Detect which cell encompasses the target text, then output its (x, y) center coordinate. 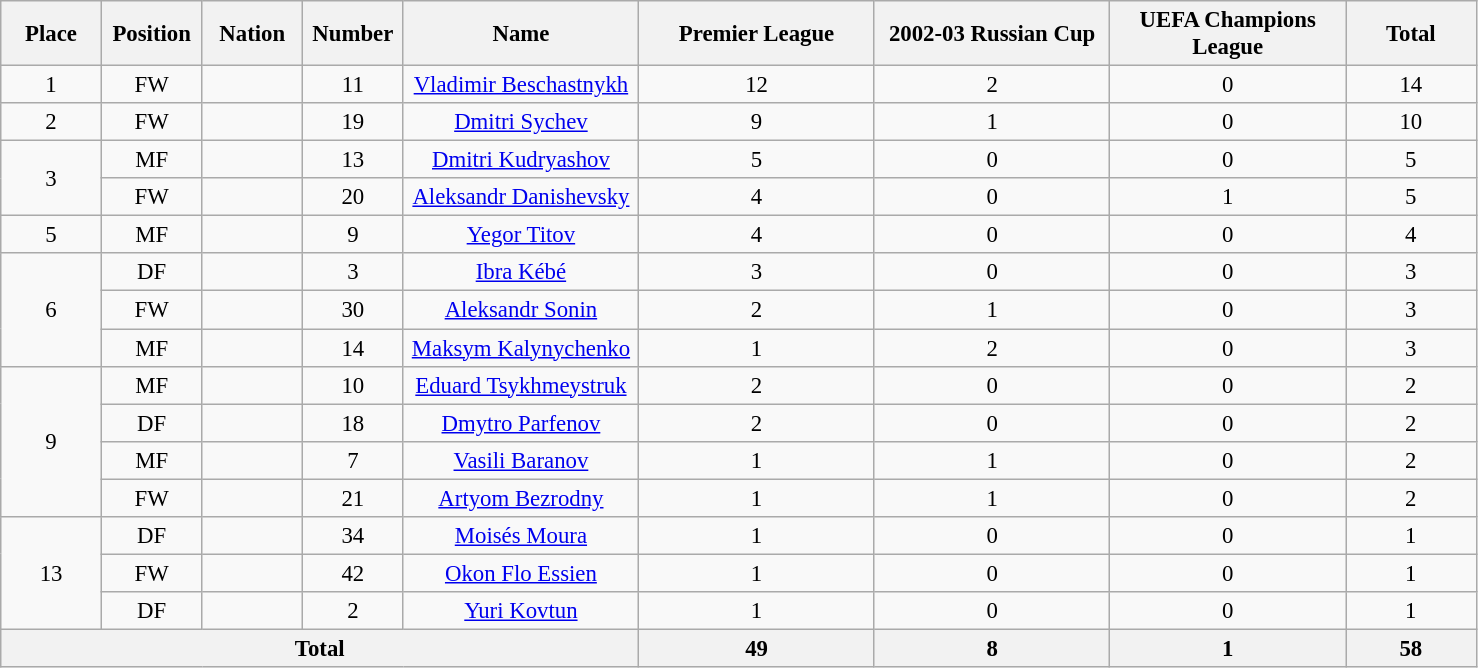
Place (52, 34)
Vasili Baranov (521, 460)
8 (992, 648)
42 (354, 573)
20 (354, 197)
30 (354, 310)
Dmitri Kudryashov (521, 160)
Yegor Titov (521, 235)
19 (354, 122)
Position (152, 34)
Yuri Kovtun (521, 611)
Vladimir Beschastnykh (521, 85)
18 (354, 423)
34 (354, 536)
Nation (252, 34)
Aleksandr Sonin (521, 310)
Dmitri Sychev (521, 122)
58 (1412, 648)
7 (354, 460)
Okon Flo Essien (521, 573)
Premier League (757, 34)
Number (354, 34)
2002-03 Russian Cup (992, 34)
21 (354, 498)
Maksym Kalynychenko (521, 348)
Eduard Tsykhmeystruk (521, 385)
Ibra Kébé (521, 273)
UEFA Champions League (1228, 34)
Name (521, 34)
49 (757, 648)
12 (757, 85)
6 (52, 310)
Dmytro Parfenov (521, 423)
11 (354, 85)
Aleksandr Danishevsky (521, 197)
Artyom Bezrodny (521, 498)
Moisés Moura (521, 536)
